Capture the cell that displays the provided text and extract its [X, Y] central coordinate. 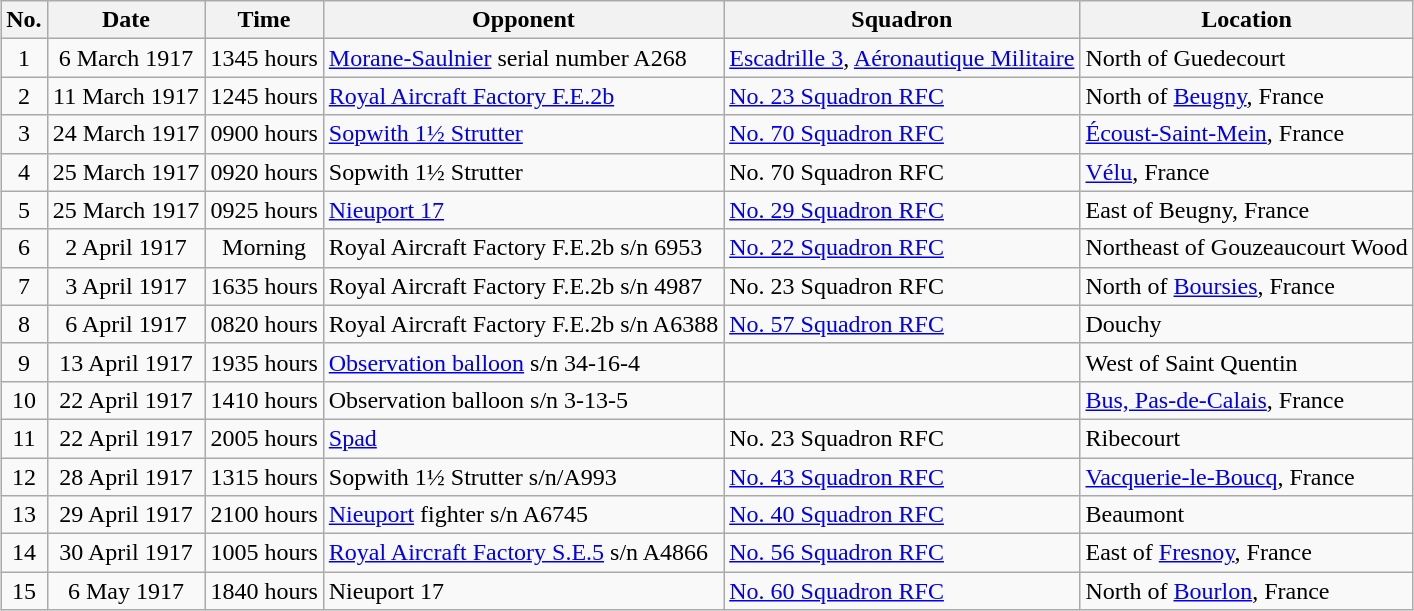
11 March 1917 [126, 96]
Observation balloon s/n 3-13-5 [523, 400]
Time [264, 20]
24 March 1917 [126, 134]
Nieuport fighter s/n A6745 [523, 515]
2100 hours [264, 515]
Morane-Saulnier serial number A268 [523, 58]
Location [1246, 20]
Escadrille 3, Aéronautique Militaire [902, 58]
Écoust-Saint-Mein, France [1246, 134]
No. 57 Squadron RFC [902, 324]
13 April 1917 [126, 362]
Vélu, France [1246, 172]
No. 29 Squadron RFC [902, 210]
3 [24, 134]
15 [24, 591]
6 May 1917 [126, 591]
6 March 1917 [126, 58]
14 [24, 553]
Northeast of Gouzeaucourt Wood [1246, 248]
1935 hours [264, 362]
Observation balloon s/n 34-16-4 [523, 362]
2 [24, 96]
Date [126, 20]
No. [24, 20]
North of Bourlon, France [1246, 591]
5 [24, 210]
North of Guedecourt [1246, 58]
2005 hours [264, 438]
29 April 1917 [126, 515]
Spad [523, 438]
No. 43 Squadron RFC [902, 477]
Royal Aircraft Factory F.E.2b s/n A6388 [523, 324]
Douchy [1246, 324]
8 [24, 324]
28 April 1917 [126, 477]
0820 hours [264, 324]
Morning [264, 248]
1635 hours [264, 286]
6 April 1917 [126, 324]
Royal Aircraft Factory S.E.5 s/n A4866 [523, 553]
13 [24, 515]
Squadron [902, 20]
0900 hours [264, 134]
West of Saint Quentin [1246, 362]
Sopwith 1½ Strutter s/n/A993 [523, 477]
7 [24, 286]
Beaumont [1246, 515]
2 April 1917 [126, 248]
1345 hours [264, 58]
1315 hours [264, 477]
Vacquerie-le-Boucq, France [1246, 477]
East of Beugny, France [1246, 210]
0925 hours [264, 210]
0920 hours [264, 172]
4 [24, 172]
East of Fresnoy, France [1246, 553]
Ribecourt [1246, 438]
10 [24, 400]
3 April 1917 [126, 286]
Opponent [523, 20]
1840 hours [264, 591]
1 [24, 58]
No. 40 Squadron RFC [902, 515]
No. 22 Squadron RFC [902, 248]
9 [24, 362]
Royal Aircraft Factory F.E.2b s/n 6953 [523, 248]
No. 60 Squadron RFC [902, 591]
30 April 1917 [126, 553]
Bus, Pas-de-Calais, France [1246, 400]
Royal Aircraft Factory F.E.2b [523, 96]
12 [24, 477]
North of Beugny, France [1246, 96]
No. 56 Squadron RFC [902, 553]
North of Boursies, France [1246, 286]
1245 hours [264, 96]
1410 hours [264, 400]
11 [24, 438]
Royal Aircraft Factory F.E.2b s/n 4987 [523, 286]
6 [24, 248]
1005 hours [264, 553]
